Extract the (X, Y) coordinate from the center of the cell holding the provided text.  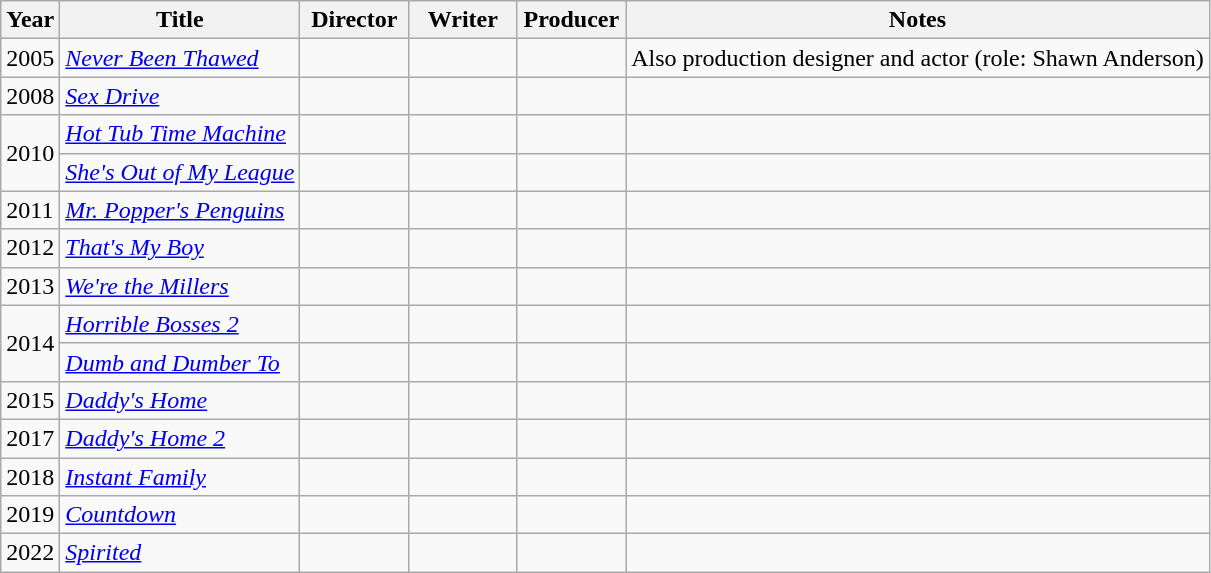
Hot Tub Time Machine (180, 134)
We're the Millers (180, 286)
2015 (30, 400)
2012 (30, 248)
2019 (30, 515)
Daddy's Home 2 (180, 438)
2013 (30, 286)
Director (354, 20)
Instant Family (180, 477)
She's Out of My League (180, 172)
Daddy's Home (180, 400)
Countdown (180, 515)
Also production designer and actor (role: Shawn Anderson) (918, 58)
2008 (30, 96)
Dumb and Dumber To (180, 362)
2017 (30, 438)
Spirited (180, 553)
2011 (30, 210)
Notes (918, 20)
Horrible Bosses 2 (180, 324)
2014 (30, 343)
Producer (572, 20)
Title (180, 20)
Writer (464, 20)
Sex Drive (180, 96)
2022 (30, 553)
2005 (30, 58)
Never Been Thawed (180, 58)
Year (30, 20)
Mr. Popper's Penguins (180, 210)
That's My Boy (180, 248)
2018 (30, 477)
2010 (30, 153)
